For the text-containing cell, return its midpoint in (X, Y) coordinate format. 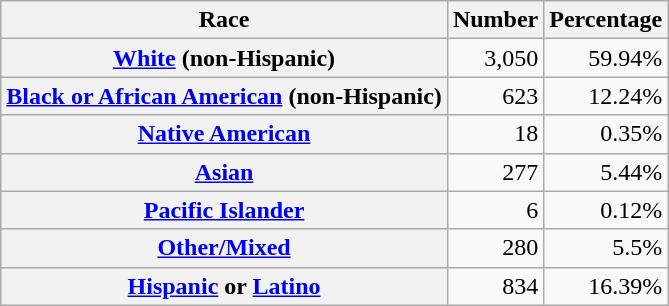
623 (495, 96)
Asian (224, 172)
834 (495, 286)
Race (224, 20)
5.5% (606, 248)
277 (495, 172)
6 (495, 210)
Other/Mixed (224, 248)
Number (495, 20)
280 (495, 248)
Native American (224, 134)
0.12% (606, 210)
Black or African American (non-Hispanic) (224, 96)
0.35% (606, 134)
Percentage (606, 20)
Pacific Islander (224, 210)
3,050 (495, 58)
18 (495, 134)
5.44% (606, 172)
16.39% (606, 286)
Hispanic or Latino (224, 286)
59.94% (606, 58)
White (non-Hispanic) (224, 58)
12.24% (606, 96)
